Extract the (x, y) coordinate from the center of the cell holding the provided text.  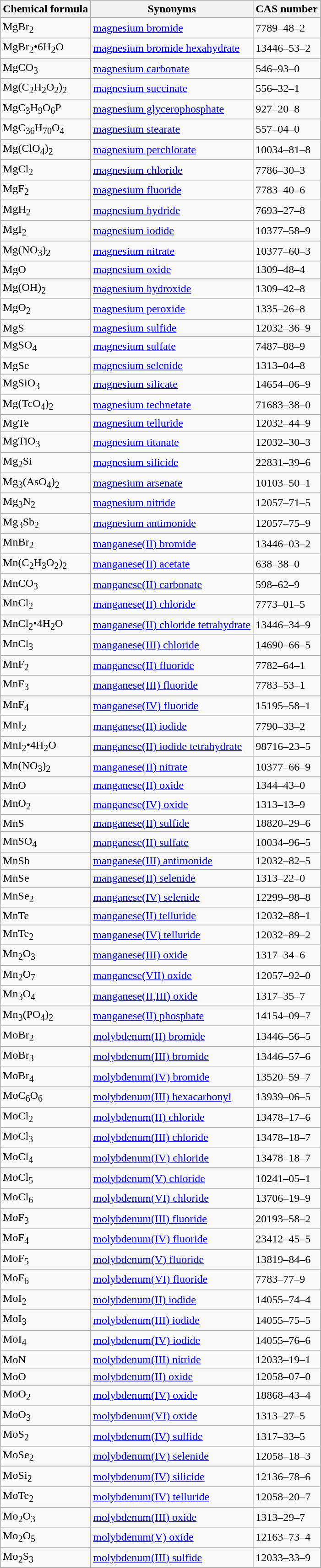
molybdenum(IV) bromide (172, 1076)
546–93–0 (287, 69)
10103–50–1 (287, 483)
MnSb (46, 861)
magnesium chloride (172, 170)
magnesium succinate (172, 89)
13446–53–2 (287, 48)
10377–58–9 (287, 230)
13446–57–6 (287, 1056)
molybdenum(II) iodide (172, 1300)
MgF2 (46, 190)
MnI2•4H2O (46, 746)
20193–58–2 (287, 1219)
MnCl2 (46, 605)
MgSiO3 (46, 384)
15195–58–1 (287, 706)
magnesium sulfate (172, 347)
manganese(IV) telluride (172, 935)
18820–29–6 (287, 823)
10241–05–1 (287, 1178)
molybdenum(IV) sulfide (172, 1436)
MoBr4 (46, 1076)
manganese(VII) oxide (172, 975)
MoCl5 (46, 1178)
1309–48–4 (287, 270)
MnSe (46, 878)
MgCO3 (46, 69)
magnesium fluoride (172, 190)
magnesium telluride (172, 423)
71683–38–0 (287, 404)
MnF3 (46, 685)
magnesium silicide (172, 462)
Mg(ClO4)2 (46, 150)
MoCl4 (46, 1158)
22831–39–6 (287, 462)
MoBr2 (46, 1036)
12033–19–1 (287, 1359)
12032–44–9 (287, 423)
7789–48–2 (287, 28)
manganese(II) oxide (172, 786)
manganese(II) phosphate (172, 1016)
14055–75–5 (287, 1320)
manganese(II) bromide (172, 544)
12032–88–1 (287, 916)
MoS2 (46, 1436)
12032–30–3 (287, 442)
MgTe (46, 423)
manganese(II) acetate (172, 564)
MnCO3 (46, 584)
MnTe2 (46, 935)
MgO2 (46, 309)
MgC36H70O4 (46, 129)
MgTiO3 (46, 442)
magnesium silicate (172, 384)
magnesium selenide (172, 365)
1313–29–7 (287, 1517)
MoCl6 (46, 1199)
13520–59–7 (287, 1076)
12032–36–9 (287, 328)
magnesium nitrate (172, 251)
MgCl2 (46, 170)
MoO2 (46, 1395)
Mg3N2 (46, 503)
MoCl2 (46, 1117)
10034–96–5 (287, 842)
MoI3 (46, 1320)
molybdenum(VI) oxide (172, 1416)
Synonyms (172, 9)
12163–73–4 (287, 1537)
927–20–8 (287, 109)
1309–42–8 (287, 289)
magnesium carbonate (172, 69)
manganese(III) antimonide (172, 861)
MoF5 (46, 1259)
12057–71–5 (287, 503)
MnO (46, 786)
13478–17–6 (287, 1117)
magnesium titanate (172, 442)
Mn2O7 (46, 975)
MoCl3 (46, 1138)
magnesium arsenate (172, 483)
1313–13–9 (287, 804)
manganese(IV) fluoride (172, 706)
13819–84–6 (287, 1259)
magnesium hydroxide (172, 289)
manganese(II) nitrate (172, 766)
magnesium antimonide (172, 523)
Mo2O5 (46, 1537)
magnesium hydride (172, 210)
MoN (46, 1359)
manganese(III) chloride (172, 645)
1313–04–8 (287, 365)
Mo2S3 (46, 1557)
molybdenum(III) oxide (172, 1517)
Mg(TcO4)2 (46, 404)
molybdenum(II) oxide (172, 1376)
MgS (46, 328)
Mn2O3 (46, 955)
molybdenum(II) chloride (172, 1117)
MgC3H9O6P (46, 109)
12058–18–3 (287, 1456)
1317–33–5 (287, 1436)
molybdenum(III) fluoride (172, 1219)
molybdenum(IV) iodide (172, 1340)
magnesium bromide hexahydrate (172, 48)
magnesium nitride (172, 503)
Mg2Si (46, 462)
MnCl3 (46, 645)
molybdenum(III) bromide (172, 1056)
14055–76–6 (287, 1340)
556–32–1 (287, 89)
7487–88–9 (287, 347)
MnSO4 (46, 842)
MnCl2•4H2O (46, 625)
7693–27–8 (287, 210)
MnTe (46, 916)
13446–56–5 (287, 1036)
MgBr2•6H2O (46, 48)
MgSe (46, 365)
7783–53–1 (287, 685)
10034–81–8 (287, 150)
manganese(II) sulfate (172, 842)
7783–40–6 (287, 190)
14654–06–9 (287, 384)
manganese(II) sulfide (172, 823)
Mg3Sb2 (46, 523)
98716–23–5 (287, 746)
MgSO4 (46, 347)
magnesium perchlorate (172, 150)
14154–09–7 (287, 1016)
12136–78–6 (287, 1477)
12058–20–7 (287, 1497)
MnO2 (46, 804)
638–38–0 (287, 564)
molybdenum(IV) fluoride (172, 1239)
manganese(II) carbonate (172, 584)
1317–35–7 (287, 995)
13939–06–5 (287, 1097)
manganese(II) telluride (172, 916)
molybdenum(IV) oxide (172, 1395)
MoI4 (46, 1340)
manganese(II,III) oxide (172, 995)
magnesium sulfide (172, 328)
7790–33–2 (287, 726)
7773–01–5 (287, 605)
12033–33–9 (287, 1557)
Mn(C2H3O2)2 (46, 564)
manganese(IV) selenide (172, 897)
MoI2 (46, 1300)
12299–98–8 (287, 897)
MoO (46, 1376)
MnI2 (46, 726)
molybdenum(III) chloride (172, 1138)
Mg3(AsO4)2 (46, 483)
Mg(OH)2 (46, 289)
molybdenum(IV) chloride (172, 1158)
MoTe2 (46, 1497)
Mo2O3 (46, 1517)
molybdenum(II) bromide (172, 1036)
molybdenum(VI) fluoride (172, 1279)
molybdenum(IV) telluride (172, 1497)
manganese(II) fluoride (172, 665)
magnesium peroxide (172, 309)
manganese(II) iodide tetrahydrate (172, 746)
molybdenum(VI) chloride (172, 1199)
MnF4 (46, 706)
Mn3O4 (46, 995)
manganese(III) oxide (172, 955)
18868–43–4 (287, 1395)
12057–75–9 (287, 523)
molybdenum(III) iodide (172, 1320)
13706–19–9 (287, 1199)
23412–45–5 (287, 1239)
1313–27–5 (287, 1416)
Mg(C2H2O2)2 (46, 89)
molybdenum(IV) selenide (172, 1456)
magnesium technetate (172, 404)
Mn(NO3)2 (46, 766)
molybdenum(V) oxide (172, 1537)
557–04–0 (287, 129)
magnesium bromide (172, 28)
7783–77–9 (287, 1279)
manganese(II) chloride (172, 605)
1317–34–6 (287, 955)
MoF3 (46, 1219)
13446–34–9 (287, 625)
MoO3 (46, 1416)
MnSe2 (46, 897)
Mg(NO3)2 (46, 251)
MoF4 (46, 1239)
MoBr3 (46, 1056)
10377–66–9 (287, 766)
MgI2 (46, 230)
magnesium iodide (172, 230)
manganese(II) chloride tetrahydrate (172, 625)
1344–43–0 (287, 786)
MoSi2 (46, 1477)
14690–66–5 (287, 645)
manganese(II) selenide (172, 878)
manganese(III) fluoride (172, 685)
CAS number (287, 9)
12032–82–5 (287, 861)
MnF2 (46, 665)
MoC6O6 (46, 1097)
molybdenum(III) sulfide (172, 1557)
1335–26–8 (287, 309)
Mn3(PO4)2 (46, 1016)
10377–60–3 (287, 251)
598–62–9 (287, 584)
molybdenum(IV) silicide (172, 1477)
12032–89–2 (287, 935)
12058–07–0 (287, 1376)
Chemical formula (46, 9)
MgH2 (46, 210)
12057–92–0 (287, 975)
molybdenum(III) hexacarbonyl (172, 1097)
magnesium oxide (172, 270)
magnesium stearate (172, 129)
MoF6 (46, 1279)
MgBr2 (46, 28)
molybdenum(V) fluoride (172, 1259)
manganese(IV) oxide (172, 804)
molybdenum(III) nitride (172, 1359)
14055–74–4 (287, 1300)
MoSe2 (46, 1456)
7782–64–1 (287, 665)
MgO (46, 270)
manganese(II) iodide (172, 726)
MnBr2 (46, 544)
MnS (46, 823)
1313–22–0 (287, 878)
13446–03–2 (287, 544)
molybdenum(V) chloride (172, 1178)
magnesium glycerophosphate (172, 109)
7786–30–3 (287, 170)
